Determine the (X, Y) coordinate at the center of the cell enclosing the given text.  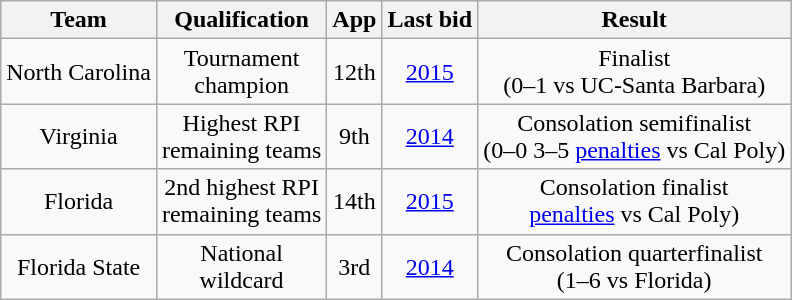
Florida State (79, 266)
3rd (354, 266)
Nationalwildcard (241, 266)
Highest RPIremaining teams (241, 136)
14th (354, 202)
Team (79, 20)
2nd highest RPIremaining teams (241, 202)
Finalist(0–1 vs UC-Santa Barbara) (634, 72)
Florida (79, 202)
Virginia (79, 136)
Consolation finalistpenalties vs Cal Poly) (634, 202)
Consolation semifinalist(0–0 3–5 penalties vs Cal Poly) (634, 136)
North Carolina (79, 72)
9th (354, 136)
Consolation quarterfinalist(1–6 vs Florida) (634, 266)
App (354, 20)
Qualification (241, 20)
Result (634, 20)
Last bid (430, 20)
Tournamentchampion (241, 72)
12th (354, 72)
